Provide the [x, y] coordinate of the cell's center where the given text is located.  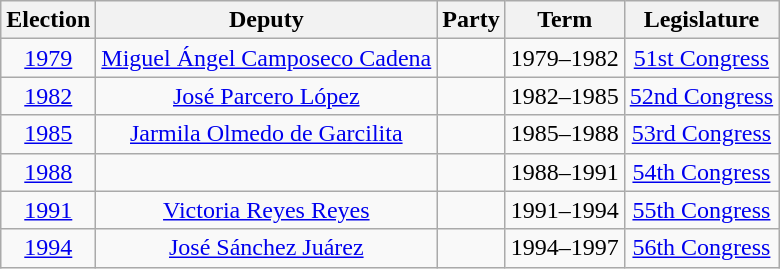
1988–1991 [564, 172]
Miguel Ángel Camposeco Cadena [266, 58]
Jarmila Olmedo de Garcilita [266, 134]
Deputy [266, 20]
1991 [48, 210]
Victoria Reyes Reyes [266, 210]
1985 [48, 134]
56th Congress [701, 248]
Party [471, 20]
José Parcero López [266, 96]
Legislature [701, 20]
55th Congress [701, 210]
Election [48, 20]
1982 [48, 96]
1988 [48, 172]
53rd Congress [701, 134]
Term [564, 20]
1979 [48, 58]
José Sánchez Juárez [266, 248]
1994 [48, 248]
52nd Congress [701, 96]
1979–1982 [564, 58]
51st Congress [701, 58]
1991–1994 [564, 210]
1994–1997 [564, 248]
54th Congress [701, 172]
1985–1988 [564, 134]
1982–1985 [564, 96]
